Capture the cell that displays the provided text and extract its (x, y) central coordinate. 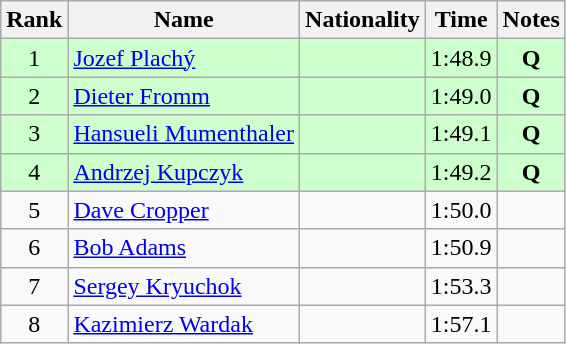
Nationality (363, 20)
Rank (34, 20)
8 (34, 324)
Andrzej Kupczyk (184, 172)
1:50.9 (461, 248)
1:49.1 (461, 134)
3 (34, 134)
1:53.3 (461, 286)
1:48.9 (461, 58)
Sergey Kryuchok (184, 286)
Name (184, 20)
1:50.0 (461, 210)
1 (34, 58)
1:57.1 (461, 324)
7 (34, 286)
Bob Adams (184, 248)
2 (34, 96)
Time (461, 20)
5 (34, 210)
6 (34, 248)
Dieter Fromm (184, 96)
Kazimierz Wardak (184, 324)
1:49.2 (461, 172)
Hansueli Mumenthaler (184, 134)
Notes (531, 20)
4 (34, 172)
1:49.0 (461, 96)
Jozef Plachý (184, 58)
Dave Cropper (184, 210)
